Identify which cell holds the provided text, then report its [x, y] central coordinate. 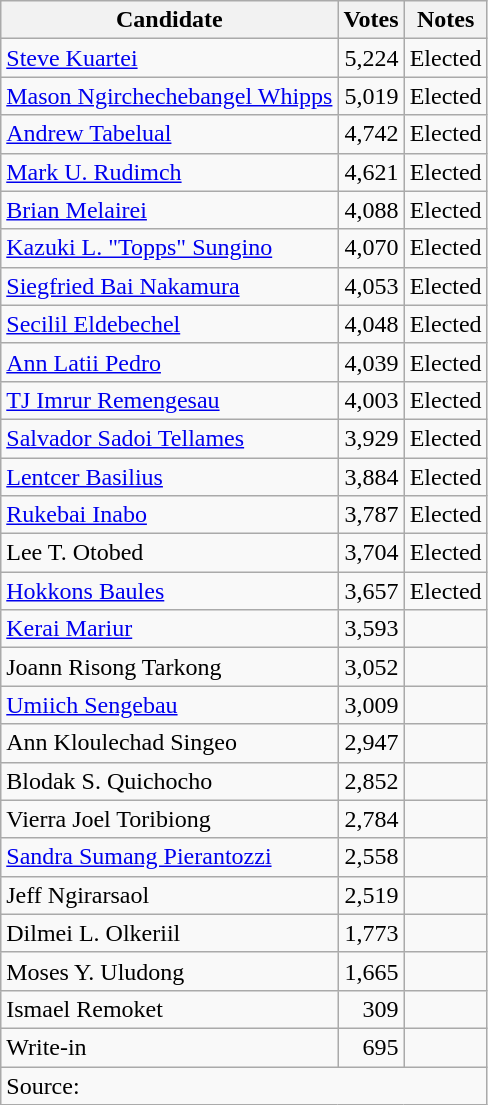
Vierra Joel Toribiong [170, 819]
4,053 [371, 286]
2,784 [371, 819]
Rukebai Inabo [170, 515]
Brian Melairei [170, 210]
Ann Kloulechad Singeo [170, 743]
3,657 [371, 591]
695 [371, 1047]
Secilil Eldebechel [170, 324]
TJ Imrur Remengesau [170, 400]
Candidate [170, 20]
Write-in [170, 1047]
Blodak S. Quichocho [170, 781]
4,003 [371, 400]
5,019 [371, 96]
4,621 [371, 172]
Votes [371, 20]
2,852 [371, 781]
3,929 [371, 438]
Mason Ngirchechebangel Whipps [170, 96]
309 [371, 1009]
Moses Y. Uludong [170, 971]
2,519 [371, 895]
3,052 [371, 667]
Kazuki L. "Topps" Sungino [170, 248]
3,009 [371, 705]
3,787 [371, 515]
Lentcer Basilius [170, 477]
4,048 [371, 324]
3,884 [371, 477]
3,593 [371, 629]
Joann Risong Tarkong [170, 667]
Siegfried Bai Nakamura [170, 286]
Kerai Mariur [170, 629]
Andrew Tabelual [170, 134]
Salvador Sadoi Tellames [170, 438]
4,039 [371, 362]
Source: [244, 1085]
Hokkons Baules [170, 591]
Ann Latii Pedro [170, 362]
Dilmei L. Olkeriil [170, 933]
Lee T. Otobed [170, 553]
4,088 [371, 210]
4,070 [371, 248]
Notes [446, 20]
5,224 [371, 58]
Ismael Remoket [170, 1009]
1,773 [371, 933]
2,558 [371, 857]
3,704 [371, 553]
2,947 [371, 743]
4,742 [371, 134]
Umiich Sengebau [170, 705]
Sandra Sumang Pierantozzi [170, 857]
Mark U. Rudimch [170, 172]
Steve Kuartei [170, 58]
Jeff Ngirarsaol [170, 895]
1,665 [371, 971]
